Determine the [x, y] coordinate at the center of the cell enclosing the given text.  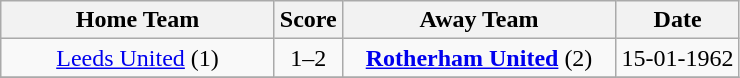
Rotherham United (2) [479, 58]
Leeds United (1) [138, 58]
Home Team [138, 20]
Score [308, 20]
Date [678, 20]
15-01-1962 [678, 58]
Away Team [479, 20]
1–2 [308, 58]
